Scan for the cell matching the given text and deliver its [x, y] coordinate at center. 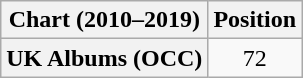
Chart (2010–2019) [104, 20]
UK Albums (OCC) [104, 58]
Position [255, 20]
72 [255, 58]
